Locate the cell with the specified text and output its (x, y) center coordinate. 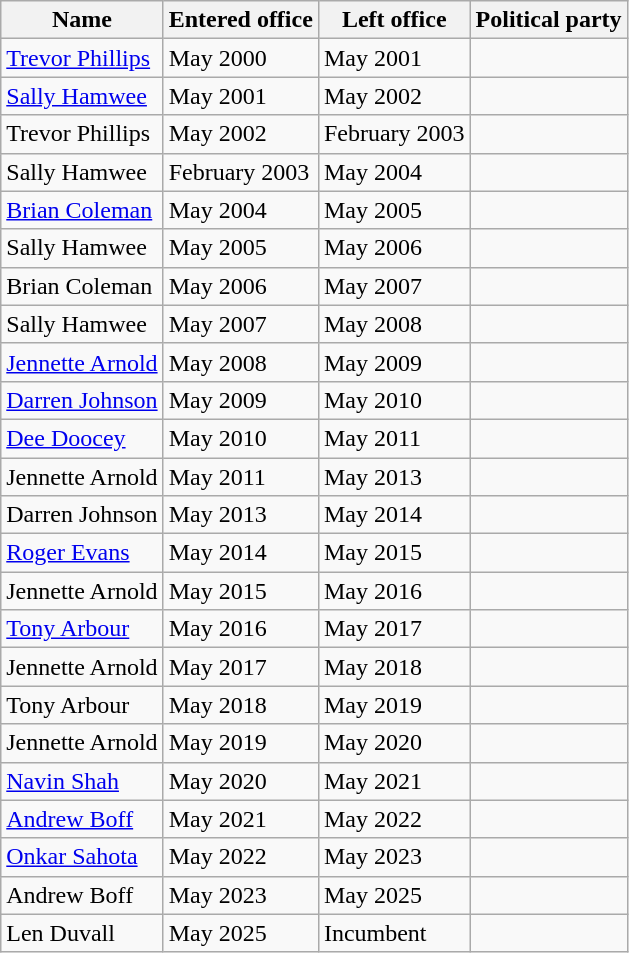
Onkar Sahota (82, 857)
Political party (548, 20)
Len Duvall (82, 933)
Roger Evans (82, 553)
Navin Shah (82, 781)
Name (82, 20)
Left office (394, 20)
Dee Doocey (82, 438)
Incumbent (394, 933)
May 2000 (240, 58)
Entered office (240, 20)
